Capture the cell that displays the provided text and extract its [X, Y] central coordinate. 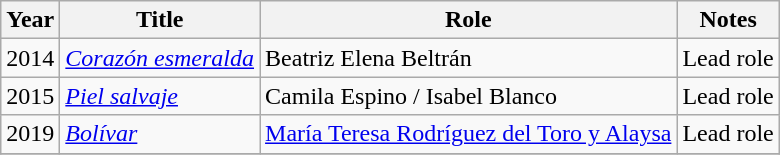
Year [30, 20]
2015 [30, 96]
2014 [30, 58]
2019 [30, 134]
Title [160, 20]
María Teresa Rodríguez del Toro y Alaysa [468, 134]
Bolívar [160, 134]
Beatriz Elena Beltrán [468, 58]
Corazón esmeralda [160, 58]
Piel salvaje [160, 96]
Role [468, 20]
Notes [728, 20]
Camila Espino / Isabel Blanco [468, 96]
